For the text-containing cell, return its midpoint in (X, Y) coordinate format. 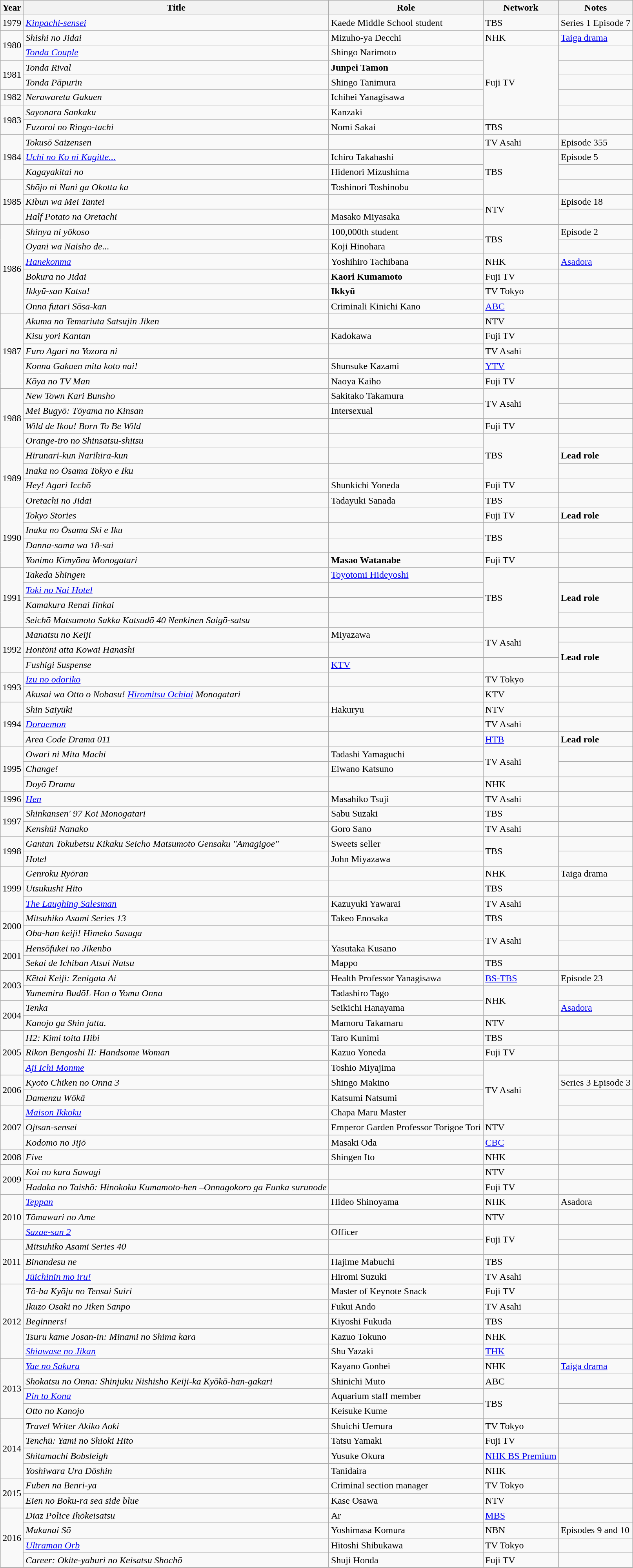
Year (12, 8)
Wild de Ikou! Born To Be Wild (176, 426)
1991 (12, 597)
Damenzu Wōkā (176, 1097)
Shuichi Uemura (406, 1426)
2012 (12, 1321)
Seichō Matsumoto Sakka Katsudō 40 Nenkinen Saigō-satsu (176, 620)
Title (176, 8)
1994 (12, 724)
Teppan (176, 1202)
1989 (12, 478)
Kōya no TV Man (176, 381)
Tadashi Yamaguchi (406, 754)
Hakuryu (406, 709)
Kayano Gonbei (406, 1366)
Episode 18 (595, 202)
2005 (12, 1053)
Sayonara Sankaku (176, 112)
Hensōfukei no Jikenbo (176, 948)
Hey! Agari Icchō (176, 486)
Tōmawari no Ame (176, 1217)
2003 (12, 986)
Kaori Kumamoto (406, 276)
Sazae-san 2 (176, 1232)
Tonda Rival (176, 67)
Notes (595, 8)
Change! (176, 769)
Danna-sama wa 18-sai (176, 545)
Series 1 Episode 7 (595, 23)
2013 (12, 1388)
Masao Watanabe (406, 560)
Masaki Oda (406, 1142)
Yoshiwara Ura Dōshin (176, 1471)
2004 (12, 1015)
Shu Yazaki (406, 1351)
Kodomo no Jijō (176, 1142)
1993 (12, 687)
Shingo Tanimura (406, 82)
Ichiro Takahashi (406, 157)
2014 (12, 1448)
Yae no Sakura (176, 1366)
NHK BS Premium (521, 1456)
1981 (12, 75)
NBN (521, 1530)
Shingen Ito (406, 1157)
Beginners! (176, 1321)
Hanekonma (176, 262)
Shingo Makino (406, 1082)
Toki no Nai Hotel (176, 590)
Rikon Bengoshi II: Handsome Woman (176, 1053)
Sekai de Ichiban Atsui Natsu (176, 963)
Yusuke Okura (406, 1456)
Ultraman Orb (176, 1545)
Kamakura Renai Iinkai (176, 605)
Half Potato na Oretachi (176, 217)
Konna Gakuen mita koto nai! (176, 366)
Tonda Couple (176, 53)
Oba-han keiji! Himeko Sasuga (176, 933)
Kanojo ga Shin jatta. (176, 1023)
Koi no kara Sawagi (176, 1172)
Episodes 9 and 10 (595, 1530)
YTV (521, 366)
Shiawase no Jikan (176, 1351)
Otto no Kanojo (176, 1411)
Kazuo Tokuno (406, 1336)
Network (521, 8)
100,000th student (406, 232)
Episode 355 (595, 142)
Inaka no Ōsama Ski e Iku (176, 530)
Yoshihiro Tachibana (406, 262)
Kagayakitai no (176, 172)
1987 (12, 351)
Akusai wa Otto o Nobasu! Hiromitsu Ochiai Monogatari (176, 695)
Katsumi Natsumi (406, 1097)
1998 (12, 851)
1984 (12, 157)
Mamoru Takamaru (406, 1023)
2015 (12, 1493)
1992 (12, 649)
Shōjo ni Nani ga Okotta ka (176, 187)
Shin Saiyūki (176, 709)
Officer (406, 1232)
Maison Ikkoku (176, 1112)
Hirunari-kun Narihira-kun (176, 456)
Kisu yori Kantan (176, 336)
1980 (12, 45)
Koji Hinohara (406, 247)
Pin to Kona (176, 1396)
Aquarium staff member (406, 1396)
2010 (12, 1217)
Makanai Sō (176, 1530)
Episode 2 (595, 232)
Junpei Tamon (406, 67)
Tadayuki Sanada (406, 500)
Masahiko Tsuji (406, 799)
Shinichi Muto (406, 1381)
1985 (12, 202)
Bokura no Jidai (176, 276)
Shunkichi Yoneda (406, 486)
Episode 23 (595, 978)
Seikichi Hanayama (406, 1008)
2008 (12, 1157)
2016 (12, 1538)
Tadashiro Tago (406, 993)
1986 (12, 269)
John Miyazawa (406, 859)
Tenka (176, 1008)
Tanidaira (406, 1471)
Shingo Narimoto (406, 53)
Mappo (406, 963)
Tsuru kame Josan-in: Minami no Shima kara (176, 1336)
Izu no odoriko (176, 680)
1988 (12, 418)
Hajime Mabuchi (406, 1262)
Area Code Drama 011 (176, 739)
Tokyo Stories (176, 515)
Ojīsan-sensei (176, 1127)
Yonimo Kimyōna Monogatari (176, 560)
Kētai Keiji: Zenigata Ai (176, 978)
Shinkansen' 97 Koi Monogatari (176, 814)
Eiwano Katsuno (406, 769)
Shuji Honda (406, 1560)
Kanzaki (406, 112)
Takeo Enosaka (406, 919)
Oretachi no Jidai (176, 500)
Series 3 Episode 3 (595, 1082)
Five (176, 1157)
Tokusō Saizensen (176, 142)
Emperor Garden Professor Torigoe Tori (406, 1127)
Shunsuke Kazami (406, 366)
THK (521, 1351)
Sweets seller (406, 844)
2011 (12, 1262)
Jūichinin mo iru! (176, 1277)
Diaz Police Ihōkeisatsu (176, 1515)
Health Professor Yanagisawa (406, 978)
Miyazawa (406, 635)
MBS (521, 1515)
Fuben na Benri-ya (176, 1486)
Criminali Kinichi Kano (406, 306)
Taro Kunimi (406, 1038)
Masako Miyasaka (406, 217)
Yasutaka Kusano (406, 948)
Episode 5 (595, 157)
Onna futari Sōsa-kan (176, 306)
Hiromi Suzuki (406, 1277)
Hen (176, 799)
Ichihei Yanagisawa (406, 97)
Nerawareta Gakuen (176, 97)
Shitamachi Bobsleigh (176, 1456)
Naoya Kaiho (406, 381)
Criminal section manager (406, 1486)
H2: Kimi toita Hibi (176, 1038)
The Laughing Salesman (176, 903)
Kazuo Yoneda (406, 1053)
Doraemon (176, 724)
1979 (12, 23)
Hideo Shinoyama (406, 1202)
HTB (521, 739)
Oyani wa Naisho de... (176, 247)
2001 (12, 956)
Mei Bugyō: Tōyama no Kinsan (176, 411)
Kase Osawa (406, 1501)
2007 (12, 1127)
Ar (406, 1515)
Utsukushī Hito (176, 888)
Tatsu Yamaki (406, 1441)
Master of Keynote Snack (406, 1292)
Mitsuhiko Asami Series 13 (176, 919)
New Town Kari Bunsho (176, 396)
Shokatsu no Onna: Shinjuku Nishisho Keiji-ka Kyōkō-han-gakari (176, 1381)
Shishi no Jidai (176, 38)
1999 (12, 888)
Career: Okite-yaburi no Keisatsu Shochō (176, 1560)
Role (406, 8)
Kinpachi-sensei (176, 23)
Hitoshi Shibukawa (406, 1545)
Mitsuhiko Asami Series 40 (176, 1247)
Takeda Shingen (176, 575)
Yumemiru BudōL Hon o Yomu Onna (176, 993)
Goro Sano (406, 829)
Kenshūi Nanako (176, 829)
Eien no Boku-ra sea side blue (176, 1501)
Shinya ni yōkoso (176, 232)
Binandesu ne (176, 1262)
Owari ni Mita Machi (176, 754)
Yoshimasa Komura (406, 1530)
Kazuyuki Yawarai (406, 903)
Kaede Middle School student (406, 23)
Kiyoshi Fukuda (406, 1321)
Gantan Tokubetsu Kikaku Seicho Matsumoto Gensaku "Amagigoe" (176, 844)
Akuma no Temariuta Satsujin Jiken (176, 321)
Mizuho-ya Decchi (406, 38)
Chapa Maru Master (406, 1112)
Fukui Ando (406, 1306)
Tō-ba Kyōju no Tensai Suiri (176, 1292)
1983 (12, 120)
Intersexual (406, 411)
Hidenori Mizushima (406, 172)
Hontōni atta Kowai Hanashi (176, 649)
CBC (521, 1142)
Kyoto Chiken no Onna 3 (176, 1082)
Toshinori Toshinobu (406, 187)
Kibun wa Mei Tantei (176, 202)
Sabu Suzaki (406, 814)
2000 (12, 926)
Travel Writer Akiko Aoki (176, 1426)
Kadokawa (406, 336)
2006 (12, 1090)
Toshio Miyajima (406, 1068)
Orange-iro no Shinsatsu-shitsu (176, 441)
Furo Agari no Yozora ni (176, 351)
Doyō Drama (176, 784)
Genroku Ryōran (176, 873)
1995 (12, 769)
Manatsu no Keiji (176, 635)
Toyotomi Hideyoshi (406, 575)
Tenchū: Yami no Shioki Hito (176, 1441)
Fushigi Suspense (176, 665)
Hadaka no Taishō: Hinokoku Kumamoto-hen –Onnagokoro ga Funka surunode (176, 1187)
Tonda Pāpurin (176, 82)
1997 (12, 821)
BS-TBS (521, 978)
Ikkyū-san Katsu! (176, 291)
1990 (12, 538)
Ikuzo Osaki no Jiken Sanpo (176, 1306)
Aji Ichi Monme (176, 1068)
Keisuke Kume (406, 1411)
1996 (12, 799)
Inaka no Ōsama Tokyo e Iku (176, 471)
Sakitako Takamura (406, 396)
1982 (12, 97)
Nomi Sakai (406, 127)
Ikkyū (406, 291)
Uchi no Ko ni Kagitte... (176, 157)
Fuzoroi no Ringo-tachi (176, 127)
Hotel (176, 859)
2009 (12, 1180)
